Extract the (x, y) coordinate from the center of the cell holding the provided text.  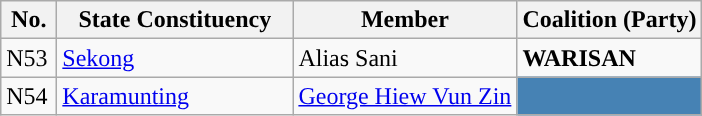
Coalition (Party) (610, 20)
Member (405, 20)
Alias Sani (405, 58)
WARISAN (610, 58)
N53 (29, 58)
State Constituency (175, 20)
N54 (29, 96)
No. (29, 20)
Karamunting (175, 96)
Sekong (175, 58)
George Hiew Vun Zin (405, 96)
